Return the (x, y) coordinate for the center point of the cell that contains the specified text.  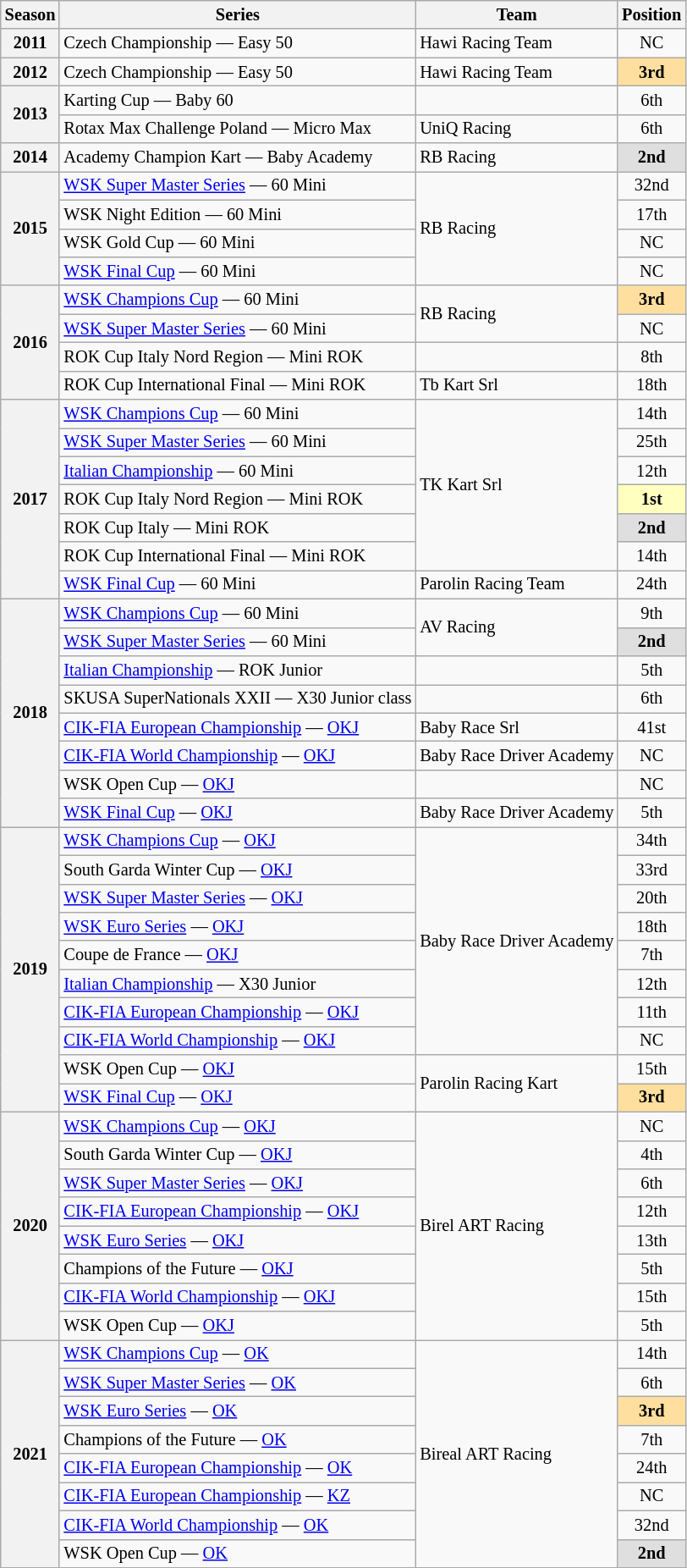
2021 (30, 1453)
2011 (30, 43)
Champions of the Future — OK (237, 1439)
Karting Cup — Baby 60 (237, 100)
Bireal ART Racing (516, 1453)
4th (651, 1155)
Champions of the Future — OKJ (237, 1268)
Position (651, 14)
CIK-FIA European Championship — KZ (237, 1496)
Italian Championship — ROK Junior (237, 670)
SKUSA SuperNationals XXII — X30 Junior class (237, 698)
Season (30, 14)
33rd (651, 870)
2013 (30, 113)
WSK Super Master Series — OK (237, 1383)
CIK-FIA European Championship — OK (237, 1468)
25th (651, 442)
1st (651, 499)
Parolin Racing Kart (516, 1084)
2014 (30, 157)
2012 (30, 72)
Parolin Racing Team (516, 584)
Academy Champion Kart — Baby Academy (237, 157)
WSK Open Cup — OK (237, 1554)
WSK Night Edition — 60 Mini (237, 214)
2018 (30, 713)
Baby Race Srl (516, 727)
2017 (30, 500)
Rotax Max Challenge Poland — Micro Max (237, 129)
2020 (30, 1226)
Series (237, 14)
WSK Gold Cup — 60 Mini (237, 243)
2019 (30, 969)
9th (651, 613)
TK Kart Srl (516, 485)
Italian Championship — X30 Junior (237, 984)
Tb Kart Srl (516, 385)
13th (651, 1240)
Birel ART Racing (516, 1226)
Italian Championship — 60 Mini (237, 471)
ROK Cup Italy — Mini ROK (237, 527)
34th (651, 841)
2016 (30, 342)
2015 (30, 229)
17th (651, 214)
Team (516, 14)
WSK Champions Cup — OK (237, 1354)
8th (651, 356)
Coupe de France — OKJ (237, 955)
41st (651, 727)
AV Racing (516, 627)
11th (651, 1012)
UniQ Racing (516, 129)
20th (651, 898)
CIK-FIA World Championship — OK (237, 1525)
WSK Euro Series — OK (237, 1411)
